Provide the (x, y) coordinate of the cell's center where the given text is located.  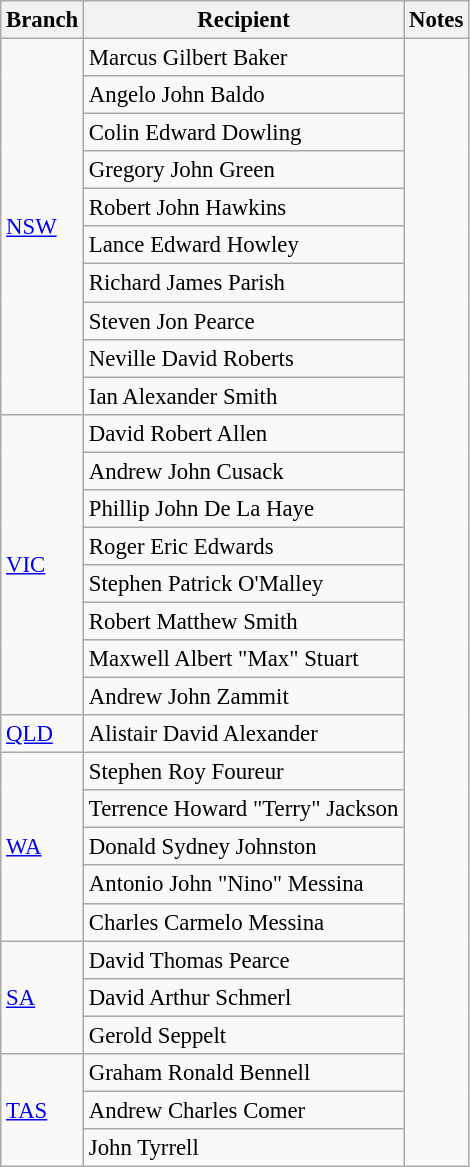
Notes (436, 20)
QLD (42, 734)
Steven Jon Pearce (244, 321)
VIC (42, 564)
David Robert Allen (244, 433)
SA (42, 998)
Terrence Howard "Terry" Jackson (244, 809)
NSW (42, 227)
Colin Edward Dowling (244, 133)
Gerold Seppelt (244, 1035)
Marcus Gilbert Baker (244, 58)
Angelo John Baldo (244, 95)
Stephen Roy Foureur (244, 772)
Graham Ronald Bennell (244, 1073)
Maxwell Albert "Max" Stuart (244, 659)
Stephen Patrick O'Malley (244, 584)
David Thomas Pearce (244, 960)
WA (42, 847)
Lance Edward Howley (244, 245)
Recipient (244, 20)
Neville David Roberts (244, 358)
TAS (42, 1110)
Robert John Hawkins (244, 208)
Alistair David Alexander (244, 734)
Charles Carmelo Messina (244, 922)
Andrew Charles Comer (244, 1110)
Robert Matthew Smith (244, 621)
David Arthur Schmerl (244, 997)
Andrew John Zammit (244, 697)
John Tyrrell (244, 1148)
Gregory John Green (244, 170)
Donald Sydney Johnston (244, 847)
Andrew John Cusack (244, 471)
Ian Alexander Smith (244, 396)
Branch (42, 20)
Richard James Parish (244, 283)
Phillip John De La Haye (244, 509)
Antonio John "Nino" Messina (244, 885)
Roger Eric Edwards (244, 546)
